From the cell containing the given text, extract its center point as [x, y] coordinate. 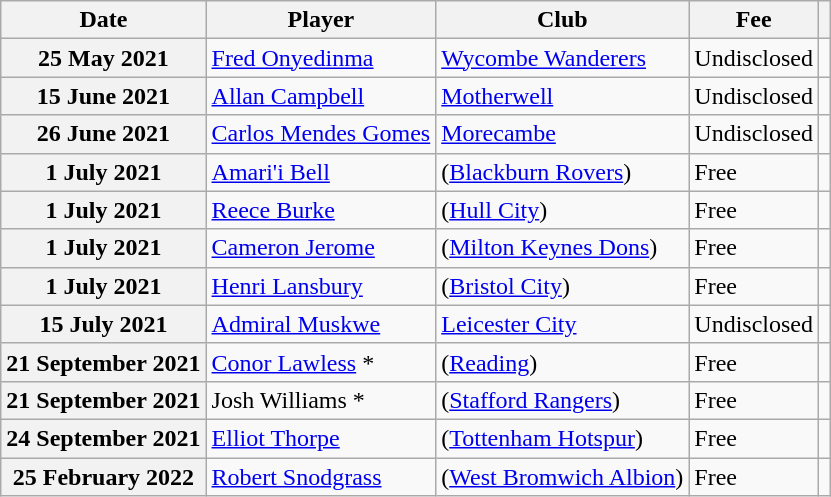
(Hull City) [562, 210]
26 June 2021 [104, 134]
Admiral Muskwe [321, 324]
Club [562, 20]
Cameron Jerome [321, 248]
(Milton Keynes Dons) [562, 248]
Fee [754, 20]
(Blackburn Rovers) [562, 172]
Reece Burke [321, 210]
(Bristol City) [562, 286]
(West Bromwich Albion) [562, 477]
25 May 2021 [104, 58]
Leicester City [562, 324]
Amari'i Bell [321, 172]
15 June 2021 [104, 96]
Allan Campbell [321, 96]
25 February 2022 [104, 477]
Robert Snodgrass [321, 477]
Conor Lawless * [321, 362]
Date [104, 20]
Josh Williams * [321, 400]
Morecambe [562, 134]
Player [321, 20]
Fred Onyedinma [321, 58]
Elliot Thorpe [321, 438]
24 September 2021 [104, 438]
Carlos Mendes Gomes [321, 134]
(Stafford Rangers) [562, 400]
(Reading) [562, 362]
Motherwell [562, 96]
Wycombe Wanderers [562, 58]
(Tottenham Hotspur) [562, 438]
15 July 2021 [104, 324]
Henri Lansbury [321, 286]
